Detect which cell encompasses the target text, then output its (X, Y) center coordinate. 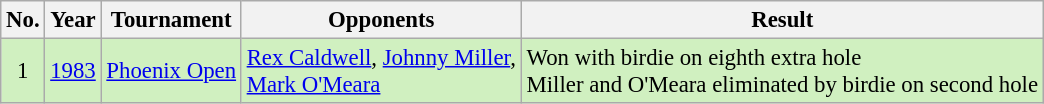
Result (782, 20)
1983 (73, 72)
Phoenix Open (171, 72)
Rex Caldwell, Johnny Miller, Mark O'Meara (381, 72)
1 (23, 72)
Won with birdie on eighth extra holeMiller and O'Meara eliminated by birdie on second hole (782, 72)
Tournament (171, 20)
Year (73, 20)
No. (23, 20)
Opponents (381, 20)
